Scan for the cell matching the given text and deliver its (X, Y) coordinate at center. 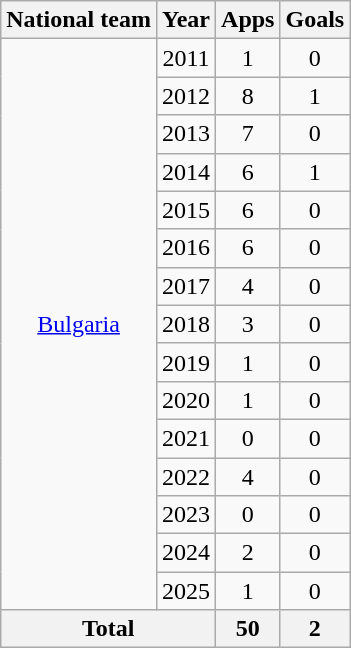
Total (108, 629)
2015 (186, 210)
2019 (186, 362)
7 (248, 134)
50 (248, 629)
2013 (186, 134)
8 (248, 96)
2025 (186, 591)
Bulgaria (79, 324)
2021 (186, 438)
2012 (186, 96)
2020 (186, 400)
2018 (186, 324)
3 (248, 324)
2023 (186, 515)
2011 (186, 58)
2017 (186, 286)
2014 (186, 172)
National team (79, 20)
2016 (186, 248)
Goals (315, 20)
Apps (248, 20)
2024 (186, 553)
2022 (186, 477)
Year (186, 20)
